Pinpoint the cell where the given text exists, returning its [X, Y] midpoint coordinate. 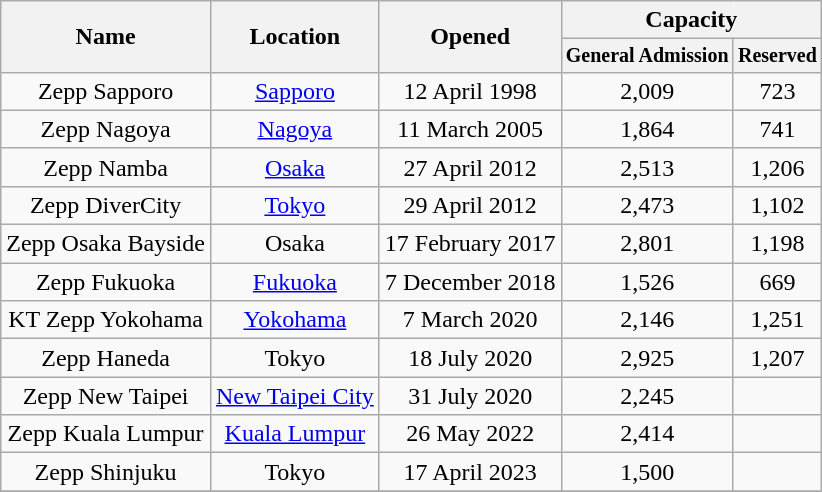
Sapporo [294, 91]
26 May 2022 [470, 434]
Zepp Fukuoka [106, 282]
11 March 2005 [470, 129]
Zepp Shinjuku [106, 472]
12 April 1998 [470, 91]
18 July 2020 [470, 358]
2,245 [647, 396]
2,473 [647, 205]
1,102 [777, 205]
Zepp Kuala Lumpur [106, 434]
1,251 [777, 320]
723 [777, 91]
2,146 [647, 320]
Location [294, 37]
1,500 [647, 472]
General Admission [647, 56]
KT Zepp Yokohama [106, 320]
741 [777, 129]
7 March 2020 [470, 320]
Capacity [692, 20]
Name [106, 37]
New Taipei City [294, 396]
2,801 [647, 244]
1,864 [647, 129]
27 April 2012 [470, 167]
Reserved [777, 56]
Zepp Nagoya [106, 129]
1,207 [777, 358]
Nagoya [294, 129]
Zepp Sapporo [106, 91]
669 [777, 282]
1,206 [777, 167]
2,513 [647, 167]
Zepp DiverCity [106, 205]
1,526 [647, 282]
29 April 2012 [470, 205]
2,414 [647, 434]
31 July 2020 [470, 396]
Opened [470, 37]
2,925 [647, 358]
Fukuoka [294, 282]
Zepp Osaka Bayside [106, 244]
1,198 [777, 244]
Kuala Lumpur [294, 434]
17 April 2023 [470, 472]
Zepp New Taipei [106, 396]
Zepp Namba [106, 167]
Zepp Haneda [106, 358]
2,009 [647, 91]
Yokohama [294, 320]
17 February 2017 [470, 244]
7 December 2018 [470, 282]
